Search for the cell housing the specified text and yield its (x, y) center coordinate. 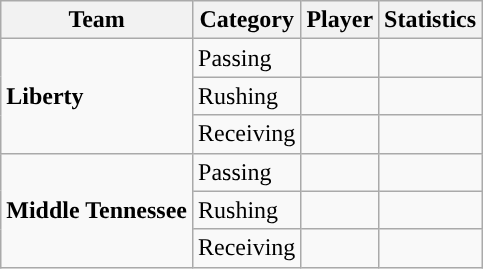
Liberty (97, 96)
Player (340, 20)
Team (97, 20)
Statistics (430, 20)
Category (247, 20)
Middle Tennessee (97, 210)
